Locate the cell with the specified text and output its (x, y) center coordinate. 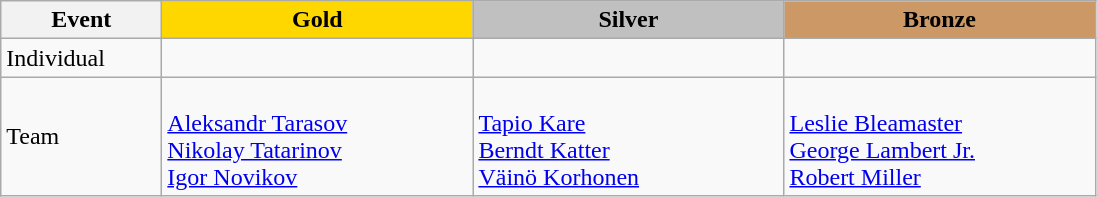
Team (82, 136)
Individual (82, 58)
Aleksandr Tarasov Nikolay Tatarinov Igor Novikov (318, 136)
Gold (318, 20)
Tapio Kare Berndt Katter Väinö Korhonen (628, 136)
Silver (628, 20)
Leslie Bleamaster George Lambert Jr. Robert Miller (940, 136)
Event (82, 20)
Bronze (940, 20)
